Determine the (X, Y) coordinate at the center of the cell enclosing the given text.  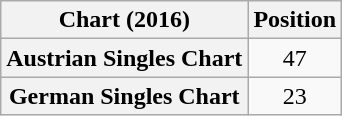
47 (295, 58)
23 (295, 96)
Position (295, 20)
German Singles Chart (124, 96)
Austrian Singles Chart (124, 58)
Chart (2016) (124, 20)
